Locate the cell with the specified text and output its [X, Y] center coordinate. 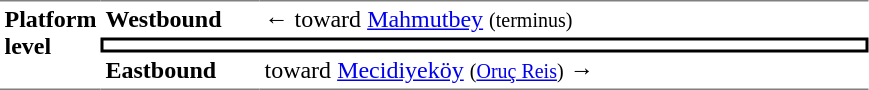
Westbound [180, 19]
Platform level [50, 45]
Eastbound [180, 71]
toward Mecidiyeköy (Oruç Reis) → [564, 71]
← toward Mahmutbey (terminus) [564, 19]
